Scan for the cell matching the given text and deliver its [x, y] coordinate at center. 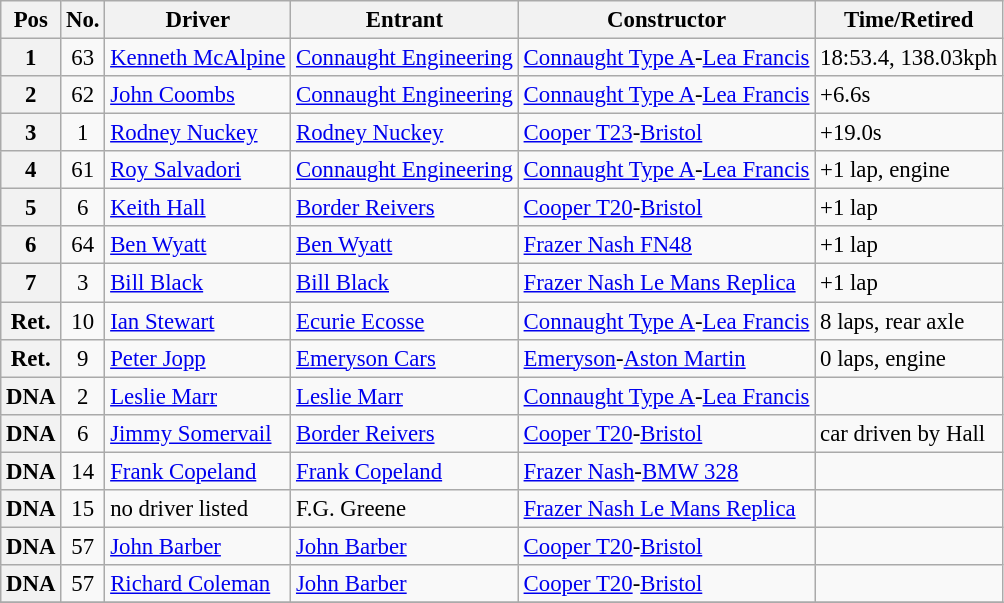
Peter Jopp [198, 358]
63 [83, 58]
61 [83, 170]
Driver [198, 20]
Kenneth McAlpine [198, 58]
Richard Coleman [198, 584]
7 [31, 283]
8 laps, rear axle [909, 321]
Frazer Nash FN48 [666, 245]
4 [31, 170]
no driver listed [198, 509]
+1 lap, engine [909, 170]
Emeryson-Aston Martin [666, 358]
car driven by Hall [909, 433]
9 [83, 358]
+19.0s [909, 133]
Keith Hall [198, 208]
Time/Retired [909, 20]
62 [83, 95]
John Coombs [198, 95]
14 [83, 471]
Ecurie Ecosse [405, 321]
Constructor [666, 20]
+6.6s [909, 95]
F.G. Greene [405, 509]
Jimmy Somervail [198, 433]
Roy Salvadori [198, 170]
Cooper T23-Bristol [666, 133]
15 [83, 509]
No. [83, 20]
Entrant [405, 20]
10 [83, 321]
0 laps, engine [909, 358]
64 [83, 245]
18:53.4, 138.03kph [909, 58]
Pos [31, 20]
Frazer Nash-BMW 328 [666, 471]
5 [31, 208]
Emeryson Cars [405, 358]
Ian Stewart [198, 321]
